Output the (x, y) coordinate of the center of the cell containing the given text.  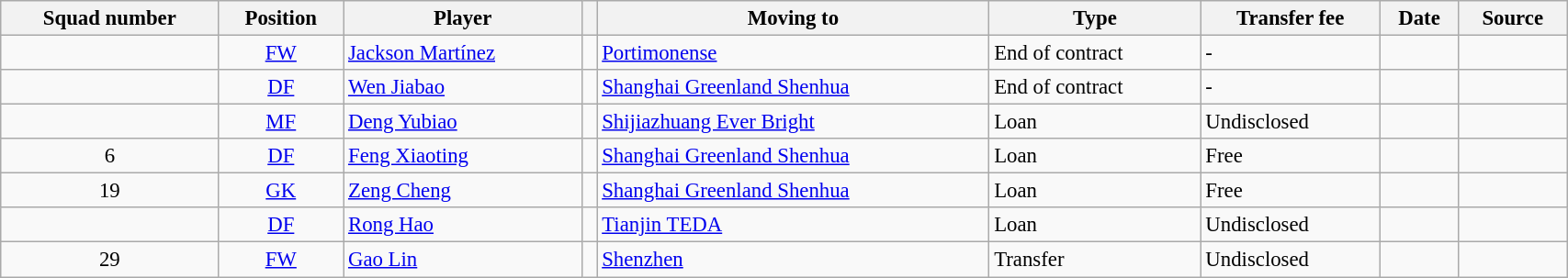
Date (1419, 18)
Type (1095, 18)
Shijiazhuang Ever Bright (794, 122)
Jackson Martínez (463, 53)
Tianjin TEDA (794, 225)
Zeng Cheng (463, 191)
Transfer (1095, 260)
Portimonense (794, 53)
Position (281, 18)
29 (110, 260)
Wen Jiabao (463, 87)
Shenzhen (794, 260)
Gao Lin (463, 260)
Rong Hao (463, 225)
Source (1513, 18)
Moving to (794, 18)
Player (463, 18)
GK (281, 191)
19 (110, 191)
MF (281, 122)
Transfer fee (1290, 18)
6 (110, 156)
Squad number (110, 18)
Deng Yubiao (463, 122)
Feng Xiaoting (463, 156)
